Extract the [X, Y] coordinate from the center of the cell holding the provided text.  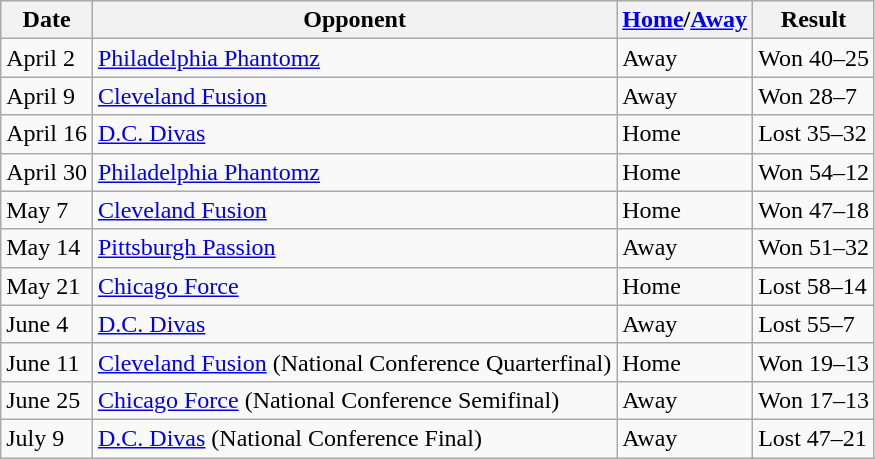
Won 28–7 [814, 96]
April 30 [47, 172]
Date [47, 20]
May 14 [47, 248]
Opponent [354, 20]
Lost 47–21 [814, 438]
Won 17–13 [814, 400]
June 25 [47, 400]
Lost 35–32 [814, 134]
May 21 [47, 286]
April 9 [47, 96]
Result [814, 20]
Chicago Force (National Conference Semifinal) [354, 400]
Cleveland Fusion (National Conference Quarterfinal) [354, 362]
July 9 [47, 438]
Lost 55–7 [814, 324]
April 2 [47, 58]
Won 54–12 [814, 172]
June 11 [47, 362]
Won 40–25 [814, 58]
Won 51–32 [814, 248]
Chicago Force [354, 286]
Lost 58–14 [814, 286]
June 4 [47, 324]
Won 19–13 [814, 362]
Home/Away [685, 20]
D.C. Divas (National Conference Final) [354, 438]
Pittsburgh Passion [354, 248]
Won 47–18 [814, 210]
April 16 [47, 134]
May 7 [47, 210]
